Locate the cell with the specified text and output its (X, Y) center coordinate. 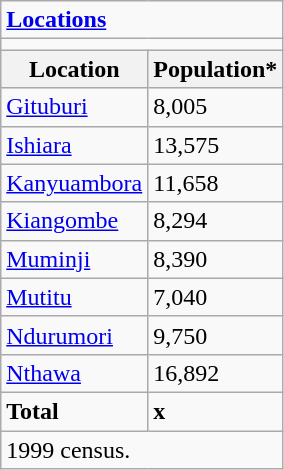
Gituburi (74, 107)
Locations (142, 20)
8,294 (216, 221)
Location (74, 69)
8,005 (216, 107)
x (216, 411)
Kiangombe (74, 221)
Total (74, 411)
Ishiara (74, 145)
9,750 (216, 335)
1999 census. (142, 449)
16,892 (216, 373)
Population* (216, 69)
Mutitu (74, 297)
11,658 (216, 183)
13,575 (216, 145)
Nthawa (74, 373)
7,040 (216, 297)
Ndurumori (74, 335)
Muminji (74, 259)
Kanyuambora (74, 183)
8,390 (216, 259)
